Locate the cell with the specified text and output its [X, Y] center coordinate. 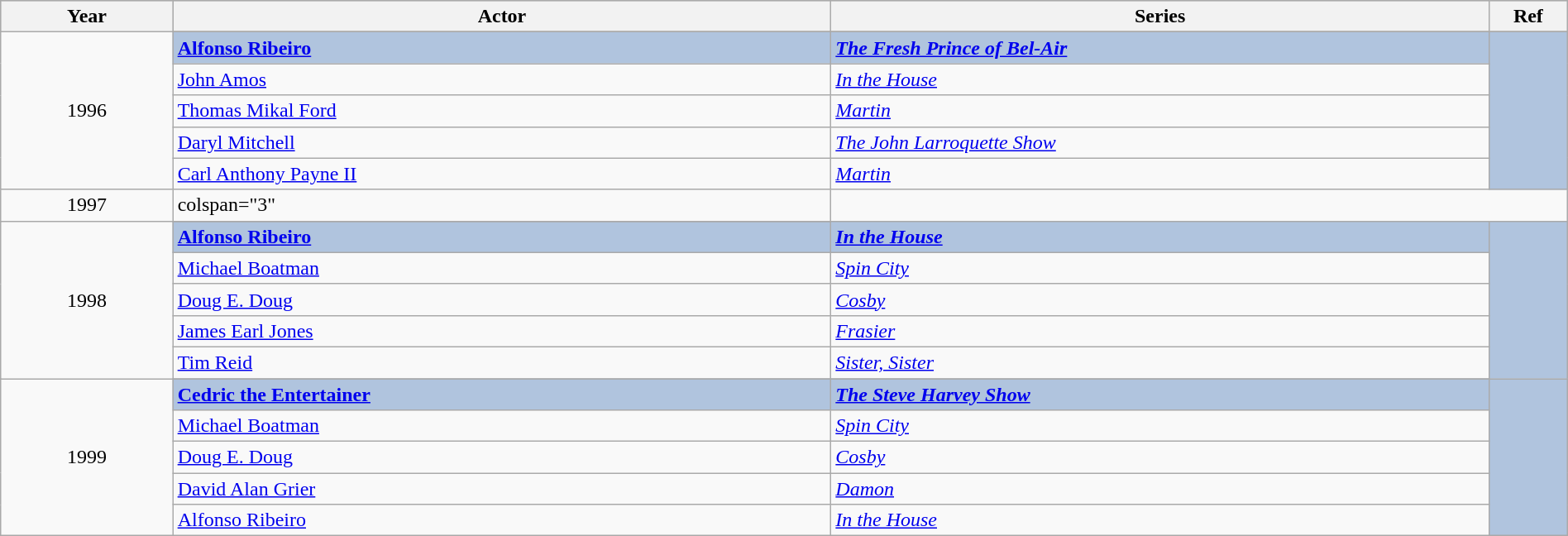
Sister, Sister [1160, 362]
James Earl Jones [502, 331]
1999 [87, 457]
1998 [87, 299]
Daryl Mitchell [502, 142]
Actor [502, 17]
David Alan Grier [502, 489]
Tim Reid [502, 362]
Carl Anthony Payne II [502, 174]
Frasier [1160, 331]
Ref [1528, 17]
The John Larroquette Show [1160, 142]
The Steve Harvey Show [1160, 395]
Thomas Mikal Ford [502, 111]
1996 [87, 111]
1997 [87, 205]
Year [87, 17]
Damon [1160, 489]
John Amos [502, 79]
colspan="3" [502, 205]
Series [1160, 17]
The Fresh Prince of Bel-Air [1160, 48]
Cedric the Entertainer [502, 395]
